For the text-containing cell, return its midpoint in (x, y) coordinate format. 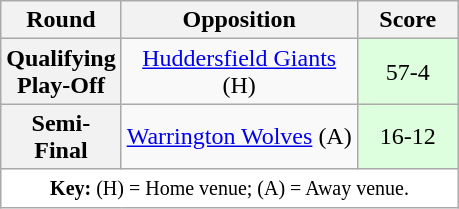
Warrington Wolves (A) (239, 136)
Semi-Final (61, 136)
Round (61, 20)
Huddersfield Giants (H) (239, 72)
Opposition (239, 20)
Score (408, 20)
16-12 (408, 136)
57-4 (408, 72)
Qualifying Play-Off (61, 72)
Key: (H) = Home venue; (A) = Away venue. (230, 188)
